For the text-containing cell, return its midpoint in (X, Y) coordinate format. 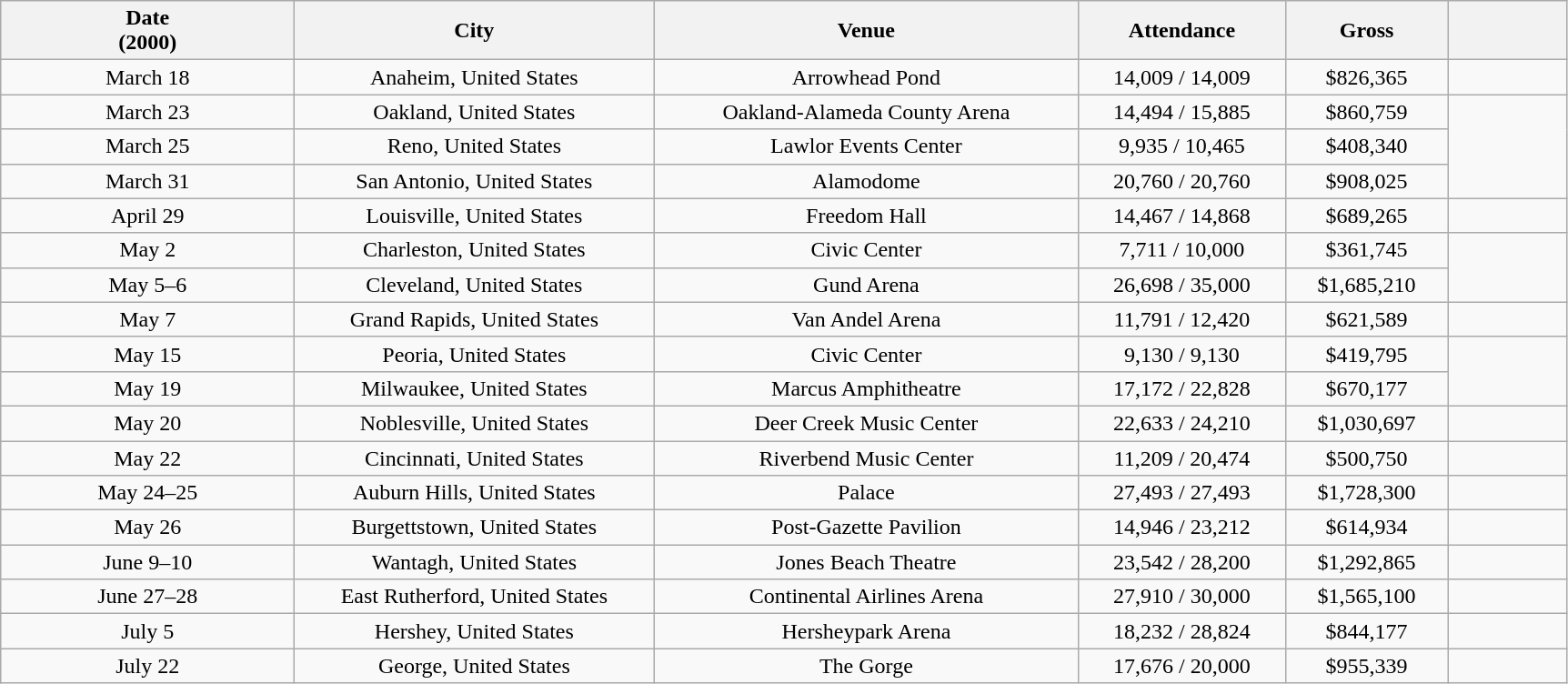
Reno, United States (475, 146)
11,209 / 20,474 (1182, 458)
14,009 / 14,009 (1182, 77)
$908,025 (1366, 181)
The Gorge (866, 666)
Gund Arena (866, 285)
$1,728,300 (1366, 493)
$614,934 (1366, 528)
Peoria, United States (475, 354)
$419,795 (1366, 354)
Alamodome (866, 181)
Louisville, United States (475, 216)
Gross (1366, 31)
$1,292,865 (1366, 562)
14,467 / 14,868 (1182, 216)
27,493 / 27,493 (1182, 493)
26,698 / 35,000 (1182, 285)
San Antonio, United States (475, 181)
March 18 (147, 77)
March 25 (147, 146)
May 26 (147, 528)
Hersheypark Arena (866, 631)
Attendance (1182, 31)
Venue (866, 31)
Lawlor Events Center (866, 146)
7,711 / 10,000 (1182, 250)
Burgettstown, United States (475, 528)
$955,339 (1366, 666)
May 22 (147, 458)
May 20 (147, 423)
City (475, 31)
Freedom Hall (866, 216)
14,494 / 15,885 (1182, 112)
Oakland-Alameda County Arena (866, 112)
Riverbend Music Center (866, 458)
$1,565,100 (1366, 597)
$500,750 (1366, 458)
$1,030,697 (1366, 423)
20,760 / 20,760 (1182, 181)
Jones Beach Theatre (866, 562)
May 15 (147, 354)
May 19 (147, 388)
23,542 / 28,200 (1182, 562)
18,232 / 28,824 (1182, 631)
Cleveland, United States (475, 285)
Deer Creek Music Center (866, 423)
Auburn Hills, United States (475, 493)
Post-Gazette Pavilion (866, 528)
East Rutherford, United States (475, 597)
22,633 / 24,210 (1182, 423)
17,676 / 20,000 (1182, 666)
$361,745 (1366, 250)
$408,340 (1366, 146)
$844,177 (1366, 631)
July 22 (147, 666)
July 5 (147, 631)
Date(2000) (147, 31)
Hershey, United States (475, 631)
March 23 (147, 112)
Wantagh, United States (475, 562)
Cincinnati, United States (475, 458)
April 29 (147, 216)
Anaheim, United States (475, 77)
9,130 / 9,130 (1182, 354)
May 7 (147, 319)
$621,589 (1366, 319)
May 24–25 (147, 493)
27,910 / 30,000 (1182, 597)
Oakland, United States (475, 112)
17,172 / 22,828 (1182, 388)
Arrowhead Pond (866, 77)
March 31 (147, 181)
Palace (866, 493)
$826,365 (1366, 77)
14,946 / 23,212 (1182, 528)
11,791 / 12,420 (1182, 319)
9,935 / 10,465 (1182, 146)
$860,759 (1366, 112)
Milwaukee, United States (475, 388)
May 2 (147, 250)
June 9–10 (147, 562)
Grand Rapids, United States (475, 319)
Continental Airlines Arena (866, 597)
June 27–28 (147, 597)
Van Andel Arena (866, 319)
$689,265 (1366, 216)
George, United States (475, 666)
May 5–6 (147, 285)
Charleston, United States (475, 250)
Noblesville, United States (475, 423)
$1,685,210 (1366, 285)
$670,177 (1366, 388)
Marcus Amphitheatre (866, 388)
